Extract the [X, Y] coordinate from the center of the cell holding the provided text.  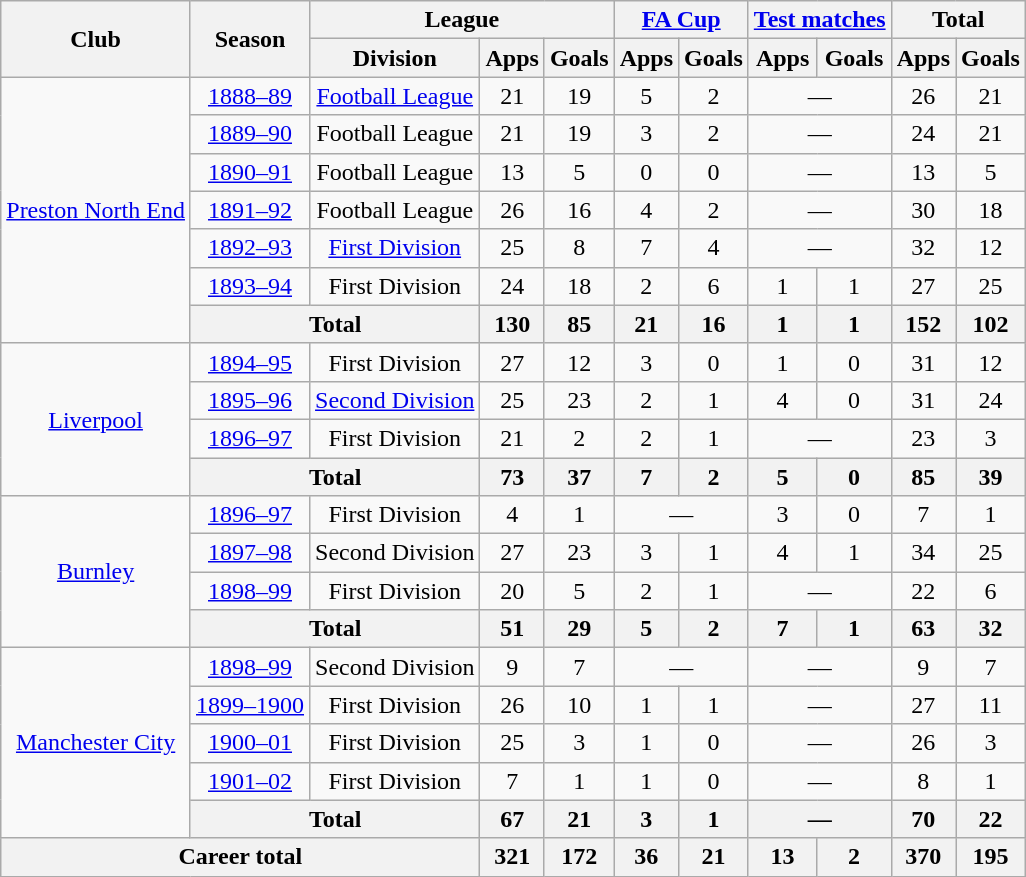
102 [991, 324]
1893–94 [250, 286]
Test matches [820, 20]
1890–91 [250, 172]
1901–02 [250, 781]
1897–98 [250, 553]
370 [923, 857]
Club [96, 39]
30 [923, 210]
70 [923, 819]
11 [991, 705]
Career total [240, 857]
39 [991, 477]
63 [923, 629]
1888–89 [250, 96]
195 [991, 857]
37 [579, 477]
1894–95 [250, 362]
1895–96 [250, 400]
29 [579, 629]
36 [646, 857]
10 [579, 705]
130 [512, 324]
51 [512, 629]
321 [512, 857]
67 [512, 819]
1889–90 [250, 134]
1899–1900 [250, 705]
Burnley [96, 572]
Manchester City [96, 743]
20 [512, 591]
172 [579, 857]
73 [512, 477]
152 [923, 324]
League [462, 20]
Preston North End [96, 210]
1892–93 [250, 248]
34 [923, 553]
Season [250, 39]
Division [395, 58]
1891–92 [250, 210]
FA Cup [681, 20]
1900–01 [250, 743]
Liverpool [96, 419]
